Return the [x, y] coordinate for the center point of the cell that contains the specified text.  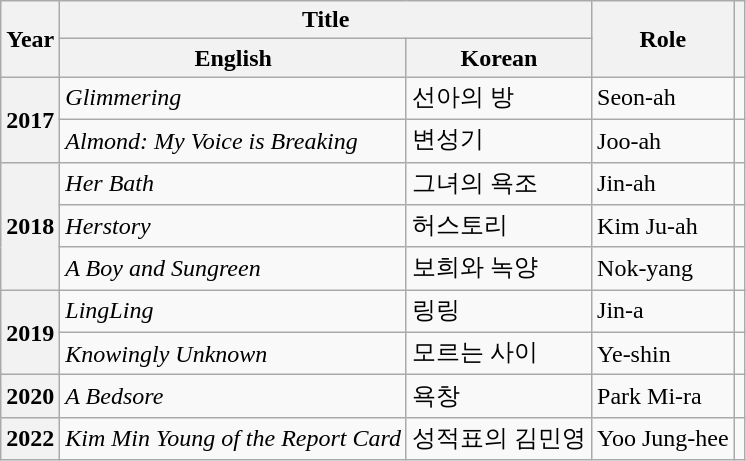
허스토리 [498, 226]
Yoo Jung-hee [664, 438]
Nok-yang [664, 268]
2020 [30, 396]
선아의 방 [498, 98]
2022 [30, 438]
Seon-ah [664, 98]
Jin-a [664, 312]
2018 [30, 226]
Her Bath [234, 184]
Role [664, 39]
Kim Ju-ah [664, 226]
욕창 [498, 396]
Herstory [234, 226]
Almond: My Voice is Breaking [234, 140]
A Bedsore [234, 396]
LingLing [234, 312]
Title [326, 20]
모르는 사이 [498, 354]
2017 [30, 120]
Ye-shin [664, 354]
그녀의 욕조 [498, 184]
Korean [498, 58]
English [234, 58]
보희와 녹양 [498, 268]
성적표의 김민영 [498, 438]
A Boy and Sungreen [234, 268]
Glimmering [234, 98]
2019 [30, 332]
Park Mi-ra [664, 396]
변성기 [498, 140]
Year [30, 39]
Knowingly Unknown [234, 354]
Jin-ah [664, 184]
링링 [498, 312]
Joo-ah [664, 140]
Kim Min Young of the Report Card [234, 438]
